Search for the cell housing the specified text and yield its (x, y) center coordinate. 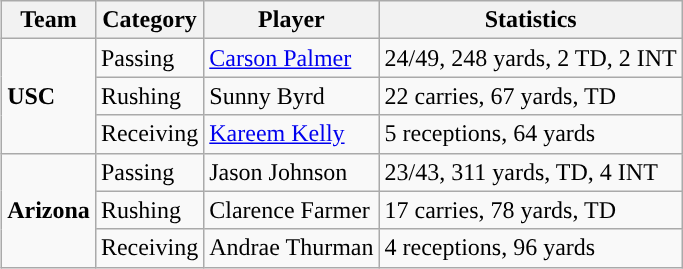
Sunny Byrd (292, 96)
5 receptions, 64 yards (530, 134)
Team (49, 20)
Category (149, 20)
Carson Palmer (292, 58)
24/49, 248 yards, 2 TD, 2 INT (530, 58)
23/43, 311 yards, TD, 4 INT (530, 172)
Clarence Farmer (292, 210)
Statistics (530, 20)
Kareem Kelly (292, 134)
4 receptions, 96 yards (530, 248)
Arizona (49, 210)
22 carries, 67 yards, TD (530, 96)
USC (49, 96)
Jason Johnson (292, 172)
17 carries, 78 yards, TD (530, 210)
Andrae Thurman (292, 248)
Player (292, 20)
